Locate the cell with the specified text and output its [x, y] center coordinate. 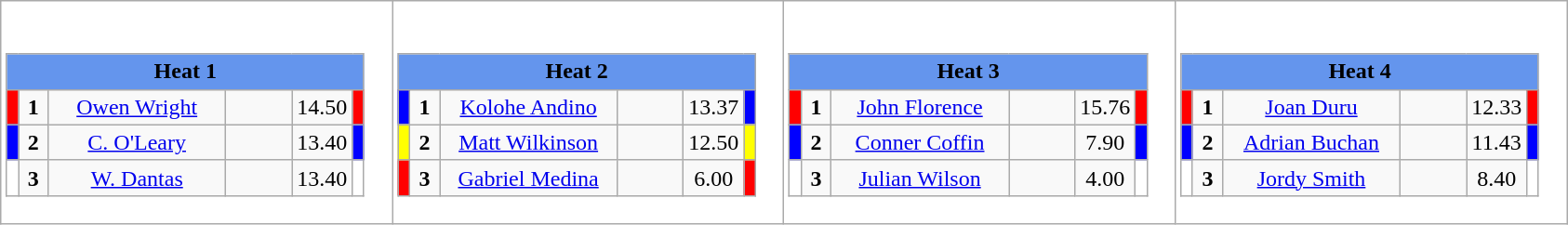
7.90 [1105, 142]
Joan Duru [1311, 107]
Jordy Smith [1311, 178]
C. O'Leary [138, 142]
Heat 4 1 Joan Duru 12.33 2 Adrian Buchan 11.43 3 Jordy Smith 8.40 [1371, 112]
Heat 4 [1360, 72]
Owen Wright [138, 107]
Heat 1 [185, 72]
Heat 2 1 Kolohe Andino 13.37 2 Matt Wilkinson 12.50 3 Gabriel Medina 6.00 [588, 112]
Matt Wilkinson [528, 142]
13.37 [714, 107]
Heat 3 [968, 72]
8.40 [1497, 178]
Heat 3 1 John Florence 15.76 2 Conner Coffin 7.90 3 Julian Wilson 4.00 [980, 112]
12.50 [714, 142]
Heat 1 1 Owen Wright 14.50 2 C. O'Leary 13.40 3 W. Dantas 13.40 [197, 112]
Kolohe Andino [528, 107]
W. Dantas [138, 178]
John Florence [921, 107]
Julian Wilson [921, 178]
14.50 [322, 107]
Adrian Buchan [1311, 142]
12.33 [1497, 107]
11.43 [1497, 142]
6.00 [714, 178]
4.00 [1105, 178]
15.76 [1105, 107]
Heat 2 [577, 72]
Gabriel Medina [528, 178]
Conner Coffin [921, 142]
